From the cell containing the given text, extract its center point as (X, Y) coordinate. 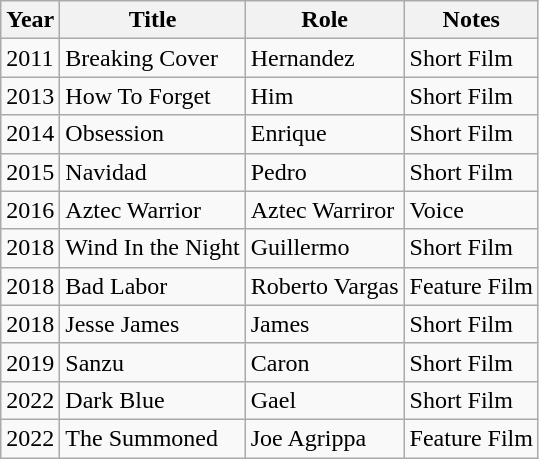
Notes (471, 20)
Him (324, 96)
2015 (30, 172)
The Summoned (152, 438)
2013 (30, 96)
Title (152, 20)
Obsession (152, 134)
Gael (324, 400)
Jesse James (152, 324)
2014 (30, 134)
Enrique (324, 134)
2011 (30, 58)
Voice (471, 210)
Joe Agrippa (324, 438)
Roberto Vargas (324, 286)
Pedro (324, 172)
Breaking Cover (152, 58)
Year (30, 20)
Guillermo (324, 248)
Sanzu (152, 362)
James (324, 324)
2016 (30, 210)
Caron (324, 362)
Bad Labor (152, 286)
Hernandez (324, 58)
Aztec Warrior (152, 210)
Navidad (152, 172)
Role (324, 20)
Dark Blue (152, 400)
How To Forget (152, 96)
Wind In the Night (152, 248)
2019 (30, 362)
Aztec Warriror (324, 210)
